Search for the cell housing the specified text and yield its [X, Y] center coordinate. 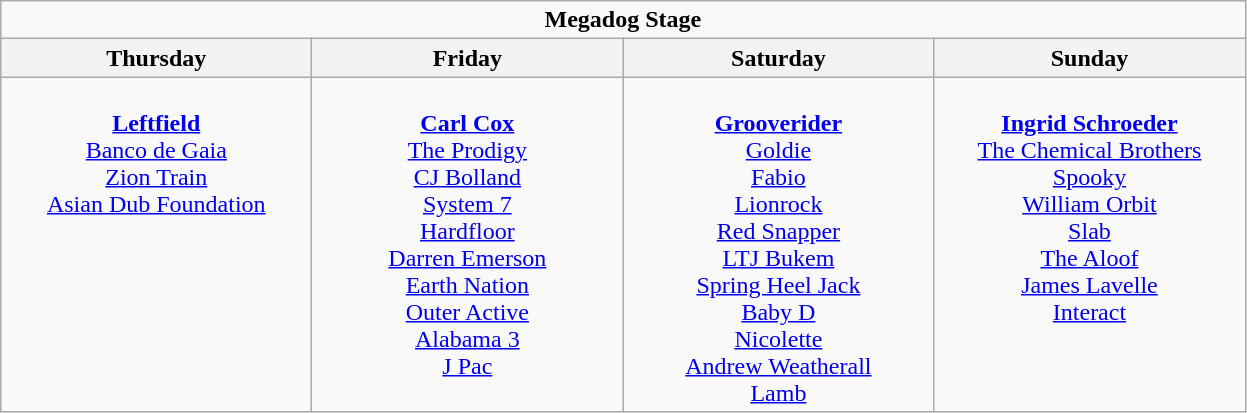
Carl Cox The Prodigy CJ Bolland System 7 Hardfloor Darren Emerson Earth Nation Outer Active Alabama 3 J Pac [468, 244]
Sunday [1090, 58]
Leftfield Banco de Gaia Zion Train Asian Dub Foundation [156, 244]
Friday [468, 58]
Ingrid Schroeder The Chemical Brothers Spooky William Orbit Slab The Aloof James Lavelle Interact [1090, 244]
Megadog Stage [623, 20]
Thursday [156, 58]
Grooverider Goldie Fabio Lionrock Red Snapper LTJ Bukem Spring Heel Jack Baby D Nicolette Andrew Weatherall Lamb [778, 244]
Saturday [778, 58]
